Scan for the cell matching the given text and deliver its [X, Y] coordinate at center. 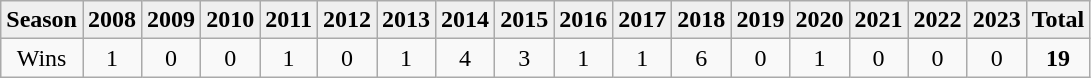
2010 [230, 20]
2023 [996, 20]
2021 [878, 20]
2017 [642, 20]
2020 [820, 20]
3 [524, 58]
2014 [466, 20]
6 [702, 58]
2008 [112, 20]
Season [42, 20]
2018 [702, 20]
Total [1058, 20]
2015 [524, 20]
2011 [289, 20]
2016 [584, 20]
4 [466, 58]
2009 [172, 20]
2019 [760, 20]
19 [1058, 58]
Wins [42, 58]
2012 [346, 20]
2022 [938, 20]
2013 [406, 20]
